Capture the cell that displays the provided text and extract its (X, Y) central coordinate. 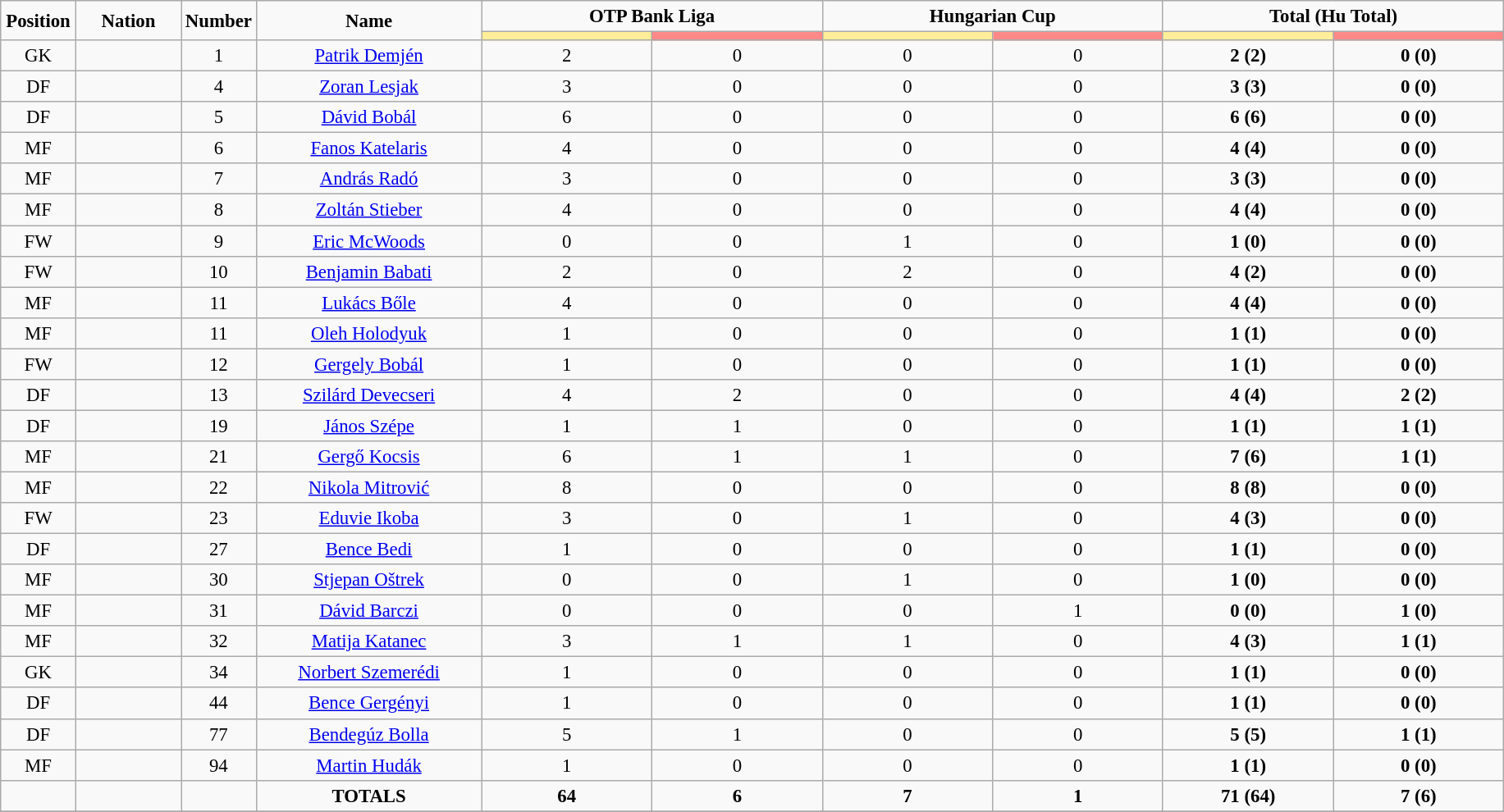
64 (567, 796)
5 (5) (1248, 734)
21 (219, 457)
Dávid Barczi (369, 611)
77 (219, 734)
János Szépe (369, 426)
Norbert Szemerédi (369, 673)
Eric McWoods (369, 241)
9 (219, 241)
Martin Hudák (369, 765)
Number (219, 21)
Bendegúz Bolla (369, 734)
Matija Katanec (369, 641)
Zoran Lesjak (369, 87)
Szilárd Devecseri (369, 395)
Total (Hu Total) (1333, 16)
30 (219, 580)
Nation (128, 21)
32 (219, 641)
OTP Bank Liga (651, 16)
19 (219, 426)
Eduvie Ikoba (369, 518)
4 (2) (1248, 271)
Zoltán Stieber (369, 210)
27 (219, 550)
Gergely Bobál (369, 364)
Patrik Demjén (369, 56)
Fanos Katelaris (369, 148)
6 (6) (1248, 117)
Oleh Holodyuk (369, 333)
94 (219, 765)
13 (219, 395)
Benjamin Babati (369, 271)
8 (8) (1248, 487)
Lukács Bőle (369, 303)
Hungarian Cup (993, 16)
44 (219, 704)
10 (219, 271)
Gergő Kocsis (369, 457)
Nikola Mitrović (369, 487)
71 (64) (1248, 796)
Position (39, 21)
Bence Gergényi (369, 704)
TOTALS (369, 796)
31 (219, 611)
Bence Bedi (369, 550)
34 (219, 673)
Stjepan Oštrek (369, 580)
12 (219, 364)
23 (219, 518)
András Radó (369, 180)
22 (219, 487)
Name (369, 21)
Dávid Bobál (369, 117)
